Find where the given text appears and provide that cell's center as [x, y] coordinate. 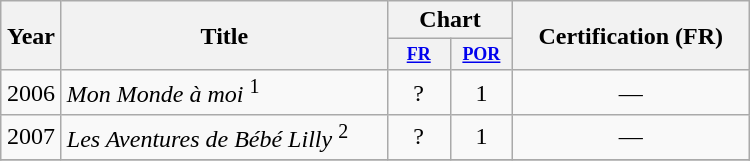
Year [32, 36]
Title [224, 36]
2007 [32, 138]
2006 [32, 92]
Chart [450, 20]
Certification (FR) [631, 36]
FR [418, 54]
POR [482, 54]
Mon Monde à moi 1 [224, 92]
Les Aventures de Bébé Lilly 2 [224, 138]
